For the text-containing cell, return its midpoint in [X, Y] coordinate format. 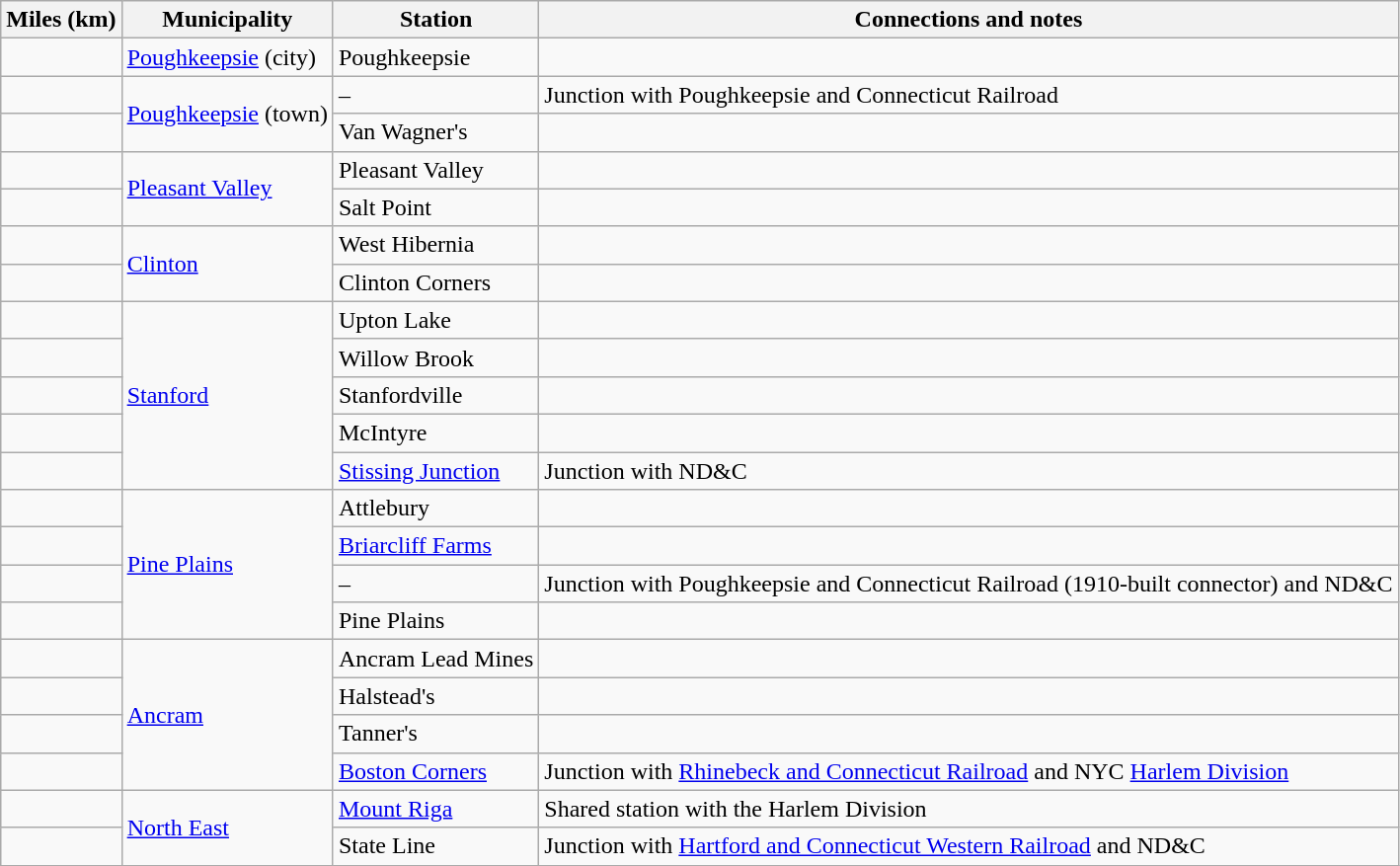
Connections and notes [969, 20]
Stissing Junction [435, 471]
Junction with Poughkeepsie and Connecticut Railroad [969, 95]
Poughkeepsie (town) [227, 114]
North East [227, 827]
Van Wagner's [435, 132]
Junction with Hartford and Connecticut Western Railroad and ND&C [969, 846]
Junction with ND&C [969, 471]
Stanfordville [435, 395]
Poughkeepsie [435, 57]
Clinton Corners [435, 282]
Upton Lake [435, 320]
Station [435, 20]
Municipality [227, 20]
Tanner's [435, 734]
Halstead's [435, 696]
Miles (km) [61, 20]
Ancram [227, 715]
Attlebury [435, 509]
Boston Corners [435, 771]
Mount Riga [435, 809]
Briarcliff Farms [435, 546]
Shared station with the Harlem Division [969, 809]
Clinton [227, 264]
West Hibernia [435, 245]
Poughkeepsie (city) [227, 57]
State Line [435, 846]
Stanford [227, 395]
Junction with Poughkeepsie and Connecticut Railroad (1910-built connector) and ND&C [969, 584]
Junction with Rhinebeck and Connecticut Railroad and NYC Harlem Division [969, 771]
McIntyre [435, 433]
Willow Brook [435, 357]
Ancram Lead Mines [435, 659]
Salt Point [435, 207]
